Locate the cell with the specified text and output its (x, y) center coordinate. 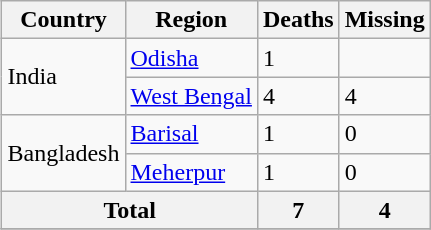
Region (191, 20)
Country (64, 20)
Meherpur (191, 172)
Odisha (191, 58)
7 (298, 210)
Missing (384, 20)
Deaths (298, 20)
Bangladesh (64, 153)
India (64, 77)
Total (130, 210)
Barisal (191, 134)
West Bengal (191, 96)
